Identify which cell holds the provided text, then report its (x, y) central coordinate. 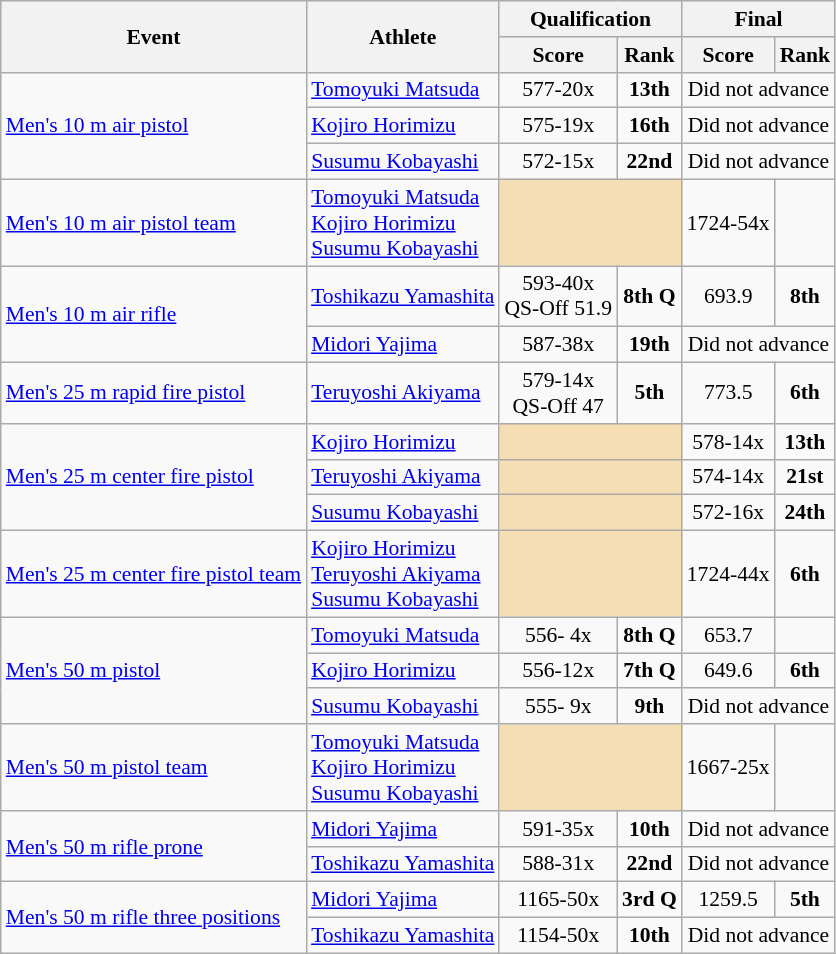
1724-44x (728, 574)
Men's 25 m center fire pistol team (154, 574)
588-31x (558, 864)
1667-25x (728, 768)
574-14x (728, 477)
578-14x (728, 442)
8th (806, 296)
Men's 25 m center fire pistol (154, 478)
591-35x (558, 829)
16th (650, 126)
653.7 (728, 635)
649.6 (728, 671)
Men's 50 m pistol team (154, 768)
7th Q (650, 671)
556-12x (558, 671)
Men's 25 m rapid fire pistol (154, 394)
587-38x (558, 345)
1724-54x (728, 222)
Men's 50 m rifle three positions (154, 918)
Men's 50 m rifle prone (154, 846)
Event (154, 36)
Men's 10 m air pistol (154, 126)
1165-50x (558, 900)
Men's 10 m air pistol team (154, 222)
Men's 10 m air rifle (154, 314)
Kojiro HorimizuTeruyoshi AkiyamaSusumu Kobayashi (402, 574)
21st (806, 477)
572-16x (728, 513)
556- 4x (558, 635)
1259.5 (728, 900)
693.9 (728, 296)
9th (650, 707)
Athlete (402, 36)
Final (758, 19)
579-14xQS-Off 47 (558, 394)
572-15x (558, 162)
1154-50x (558, 936)
Men's 50 m pistol (154, 670)
3rd Q (650, 900)
555- 9x (558, 707)
773.5 (728, 394)
575-19x (558, 126)
19th (650, 345)
24th (806, 513)
Qualification (590, 19)
577-20x (558, 90)
593-40xQS-Off 51.9 (558, 296)
